Locate the cell with the specified text and output its [X, Y] center coordinate. 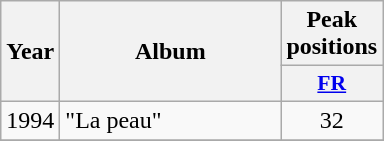
"La peau" [170, 120]
FR [332, 84]
32 [332, 120]
Peak positions [332, 34]
Album [170, 52]
1994 [30, 120]
Year [30, 52]
